Provide the [x, y] coordinate of the cell's center where the given text is located.  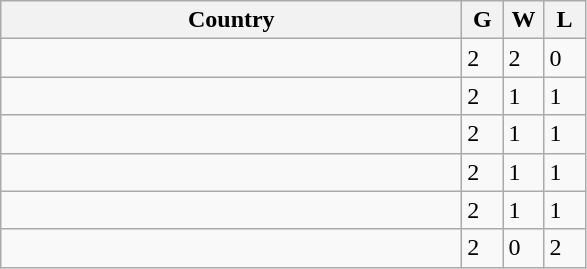
G [482, 20]
W [524, 20]
L [564, 20]
Country [232, 20]
